Scan for the cell matching the given text and deliver its (X, Y) coordinate at center. 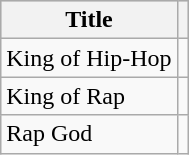
King of Rap (89, 96)
King of Hip-Hop (89, 58)
Rap God (89, 134)
Title (89, 20)
